From the cell containing the given text, extract its center point as (x, y) coordinate. 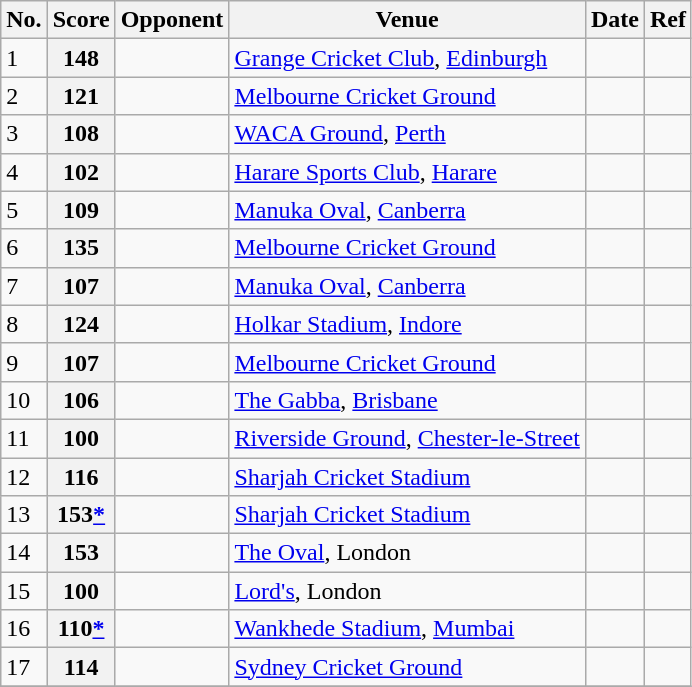
Sydney Cricket Ground (407, 667)
7 (24, 286)
102 (81, 172)
109 (81, 210)
108 (81, 134)
116 (81, 477)
121 (81, 96)
No. (24, 20)
Venue (407, 20)
15 (24, 591)
148 (81, 58)
12 (24, 477)
16 (24, 629)
8 (24, 324)
Harare Sports Club, Harare (407, 172)
Lord's, London (407, 591)
153* (81, 515)
Score (81, 20)
3 (24, 134)
11 (24, 438)
9 (24, 362)
114 (81, 667)
The Gabba, Brisbane (407, 400)
110* (81, 629)
13 (24, 515)
Ref (668, 20)
10 (24, 400)
Date (614, 20)
4 (24, 172)
WACA Ground, Perth (407, 134)
2 (24, 96)
153 (81, 553)
5 (24, 210)
135 (81, 248)
14 (24, 553)
17 (24, 667)
6 (24, 248)
Holkar Stadium, Indore (407, 324)
106 (81, 400)
Riverside Ground, Chester-le-Street (407, 438)
Wankhede Stadium, Mumbai (407, 629)
124 (81, 324)
1 (24, 58)
Grange Cricket Club, Edinburgh (407, 58)
The Oval, London (407, 553)
Opponent (172, 20)
